Provide the (X, Y) coordinate of the cell's center where the given text is located.  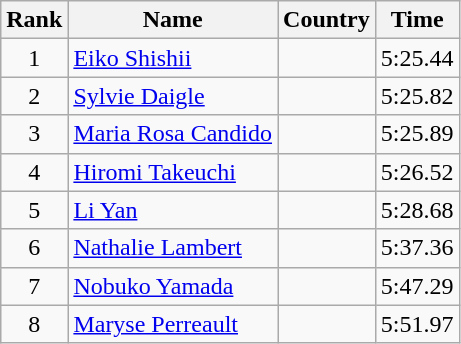
3 (34, 134)
8 (34, 324)
Country (327, 20)
5:25.89 (417, 134)
1 (34, 58)
Time (417, 20)
5:47.29 (417, 286)
Eiko Shishii (173, 58)
Maria Rosa Candido (173, 134)
Rank (34, 20)
6 (34, 248)
5:37.36 (417, 248)
Name (173, 20)
Nathalie Lambert (173, 248)
2 (34, 96)
Nobuko Yamada (173, 286)
5:28.68 (417, 210)
Sylvie Daigle (173, 96)
5:25.44 (417, 58)
5:25.82 (417, 96)
Maryse Perreault (173, 324)
Li Yan (173, 210)
Hiromi Takeuchi (173, 172)
5 (34, 210)
5:51.97 (417, 324)
7 (34, 286)
5:26.52 (417, 172)
4 (34, 172)
